For the text-containing cell, return its midpoint in [x, y] coordinate format. 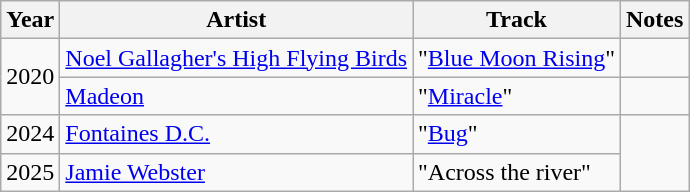
2020 [30, 77]
"Blue Moon Rising" [516, 58]
Year [30, 20]
2025 [30, 172]
"Miracle" [516, 96]
Madeon [236, 96]
2024 [30, 134]
"Across the river" [516, 172]
Track [516, 20]
Noel Gallagher's High Flying Birds [236, 58]
Jamie Webster [236, 172]
Notes [655, 20]
Fontaines D.C. [236, 134]
"Bug" [516, 134]
Artist [236, 20]
